Scan for the cell matching the given text and deliver its (X, Y) coordinate at center. 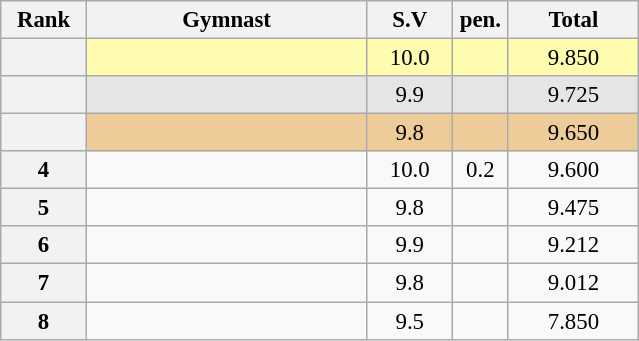
9.475 (574, 208)
9.212 (574, 245)
5 (44, 208)
9.650 (574, 133)
Total (574, 20)
6 (44, 245)
7.850 (574, 321)
9.850 (574, 58)
9.012 (574, 283)
S.V (410, 20)
pen. (481, 20)
9.600 (574, 170)
Rank (44, 20)
4 (44, 170)
7 (44, 283)
9.725 (574, 95)
8 (44, 321)
0.2 (481, 170)
9.5 (410, 321)
Gymnast (226, 20)
